Return the (x, y) coordinate for the center point of the cell that contains the specified text.  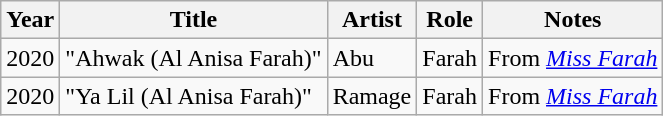
Abu (372, 58)
Ramage (372, 96)
Role (450, 20)
Notes (573, 20)
Title (194, 20)
Artist (372, 20)
"Ahwak (Al Anisa Farah)" (194, 58)
Year (30, 20)
"Ya Lil (Al Anisa Farah)" (194, 96)
